Extract the (X, Y) coordinate from the center of the cell holding the provided text.  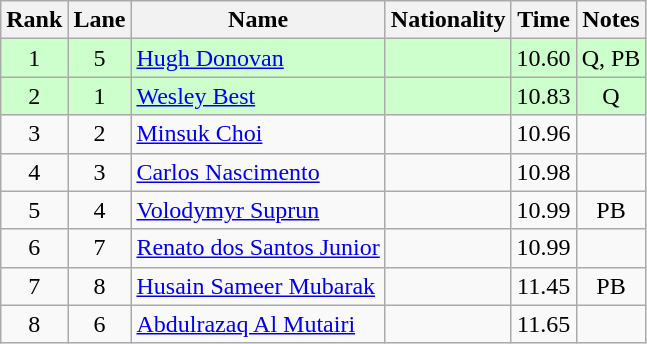
Name (258, 20)
Q (611, 96)
Renato dos Santos Junior (258, 248)
Carlos Nascimento (258, 172)
10.60 (544, 58)
Minsuk Choi (258, 134)
Time (544, 20)
10.96 (544, 134)
Lane (100, 20)
Nationality (448, 20)
10.98 (544, 172)
10.83 (544, 96)
Wesley Best (258, 96)
Abdulrazaq Al Mutairi (258, 324)
11.45 (544, 286)
Volodymyr Suprun (258, 210)
Rank (34, 20)
Hugh Donovan (258, 58)
Notes (611, 20)
Q, PB (611, 58)
Husain Sameer Mubarak (258, 286)
11.65 (544, 324)
